Determine the [X, Y] coordinate at the center of the cell enclosing the given text.  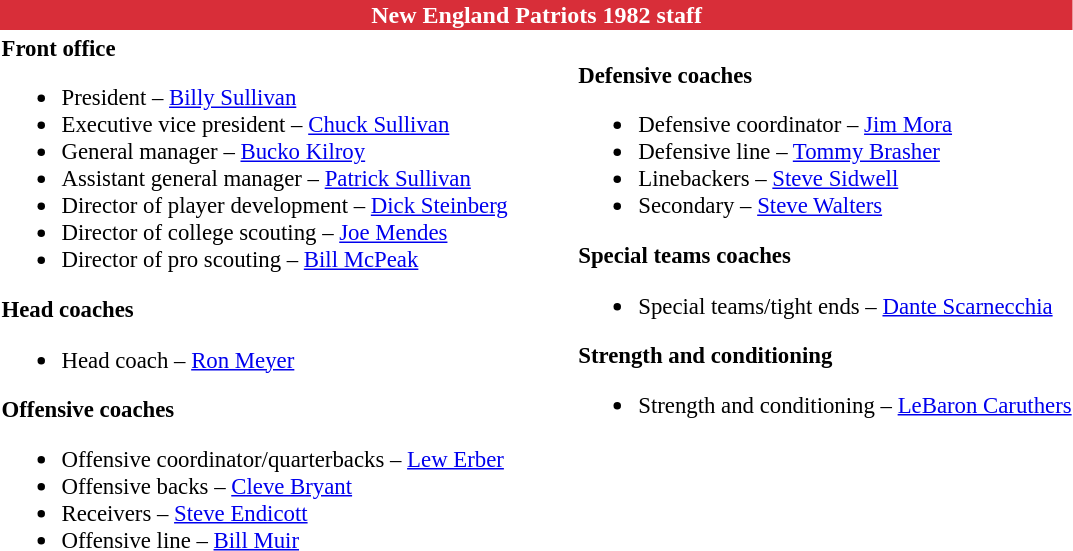
New England Patriots 1982 staff [536, 15]
